Search for the cell housing the specified text and yield its [X, Y] center coordinate. 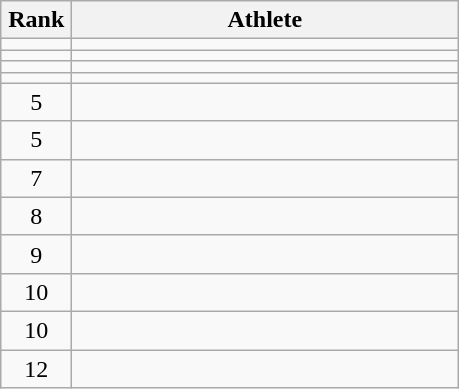
Athlete [265, 20]
9 [36, 254]
8 [36, 216]
7 [36, 178]
Rank [36, 20]
12 [36, 369]
